From the cell containing the given text, extract its center point as [x, y] coordinate. 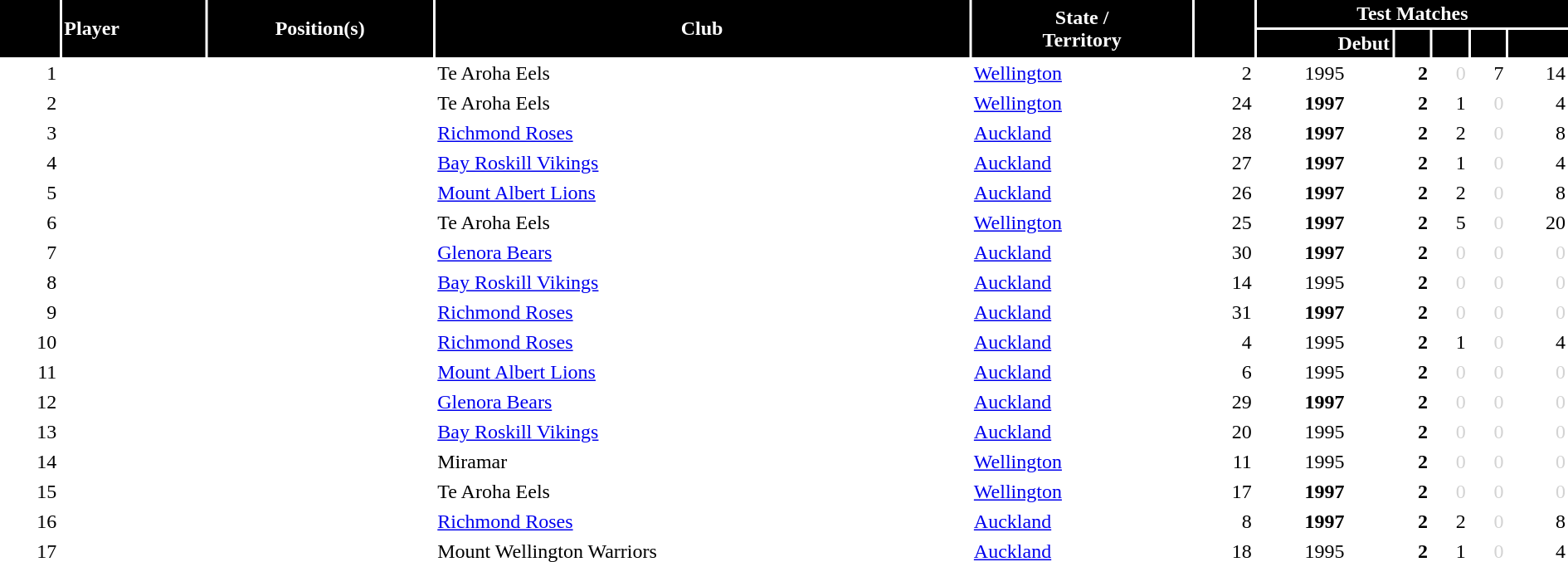
12 [30, 402]
Club [702, 28]
17 [1225, 491]
16 [30, 521]
9 [30, 312]
24 [1225, 103]
26 [1225, 193]
10 [30, 342]
15 [30, 491]
28 [1225, 133]
31 [1225, 312]
25 [1225, 222]
Debut [1324, 43]
13 [30, 432]
State / Territory [1082, 28]
3 [30, 133]
Test Matches [1412, 13]
30 [1225, 252]
Miramar [702, 462]
29 [1225, 402]
Player [133, 28]
27 [1225, 163]
Position(s) [320, 28]
